Identify which cell holds the provided text, then report its [x, y] central coordinate. 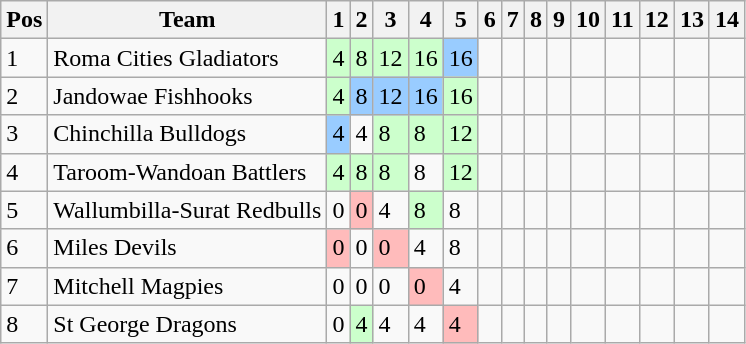
Chinchilla Bulldogs [188, 134]
Team [188, 20]
Wallumbilla-Surat Redbulls [188, 210]
13 [692, 20]
Mitchell Magpies [188, 286]
Jandowae Fishhooks [188, 96]
14 [726, 20]
11 [623, 20]
St George Dragons [188, 324]
Roma Cities Gladiators [188, 58]
9 [558, 20]
Miles Devils [188, 248]
10 [588, 20]
Pos [24, 20]
Taroom-Wandoan Battlers [188, 172]
